From the cell containing the given text, extract its center point as (x, y) coordinate. 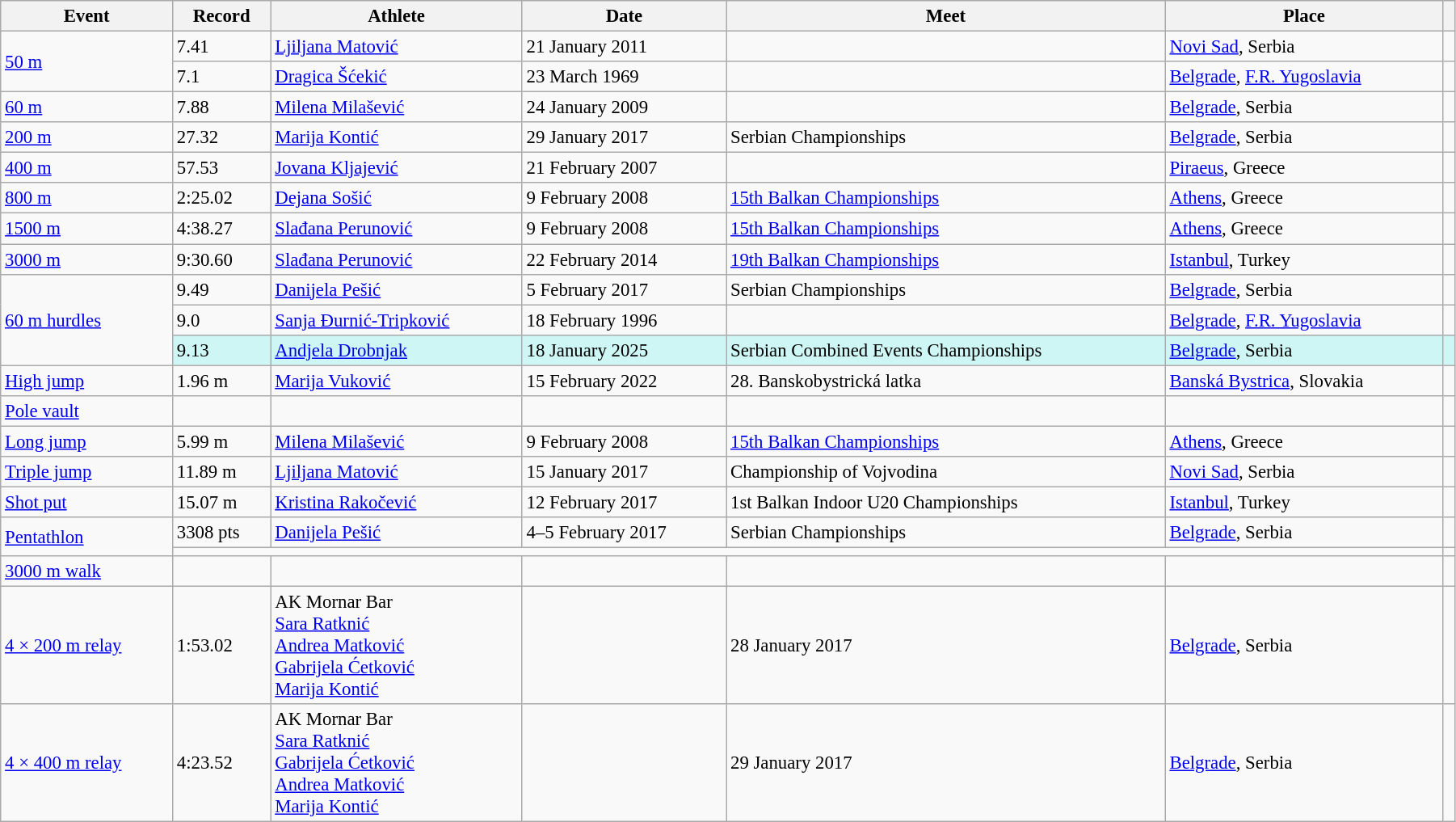
23 March 1969 (624, 77)
Marija Vuković (396, 381)
15.07 m (221, 502)
Athlete (396, 16)
57.53 (221, 168)
11.89 m (221, 472)
24 January 2009 (624, 107)
4 × 200 m relay (87, 646)
21 February 2007 (624, 168)
3000 m walk (87, 571)
7.41 (221, 47)
7.88 (221, 107)
Jovana Kljajević (396, 168)
18 January 2025 (624, 350)
28. Banskobystrická latka (945, 381)
18 February 1996 (624, 320)
Sanja Đurnić-Tripković (396, 320)
28 January 2017 (945, 646)
9.13 (221, 350)
800 m (87, 198)
High jump (87, 381)
Piraeus, Greece (1304, 168)
3308 pts (221, 533)
Dejana Sošić (396, 198)
Pentathlon (87, 537)
1500 m (87, 229)
5 February 2017 (624, 289)
Place (1304, 16)
4 × 400 m relay (87, 763)
7.1 (221, 77)
Event (87, 16)
1st Balkan Indoor U20 Championships (945, 502)
Long jump (87, 441)
Shot put (87, 502)
9.49 (221, 289)
4:38.27 (221, 229)
Banská Bystrica, Slovakia (1304, 381)
Meet (945, 16)
Championship of Vojvodina (945, 472)
1.96 m (221, 381)
Serbian Combined Events Championships (945, 350)
1:53.02 (221, 646)
Triple jump (87, 472)
21 January 2011 (624, 47)
27.32 (221, 137)
400 m (87, 168)
AK Mornar BarSara RatknićAndrea MatkovićGabrijela ĆetkovićMarija Kontić (396, 646)
Kristina Rakočević (396, 502)
Andjela Drobnjak (396, 350)
Record (221, 16)
4:23.52 (221, 763)
Date (624, 16)
9.0 (221, 320)
15 February 2022 (624, 381)
60 m (87, 107)
9:30.60 (221, 259)
AK Mornar BarSara RatknićGabrijela ĆetkovićAndrea MatkovićMarija Kontić (396, 763)
Dragica Šćekić (396, 77)
Marija Kontić (396, 137)
2:25.02 (221, 198)
60 m hurdles (87, 320)
Pole vault (87, 411)
5.99 m (221, 441)
19th Balkan Championships (945, 259)
15 January 2017 (624, 472)
3000 m (87, 259)
12 February 2017 (624, 502)
22 February 2014 (624, 259)
50 m (87, 61)
4–5 February 2017 (624, 533)
200 m (87, 137)
